Locate the cell with the specified text and output its (x, y) center coordinate. 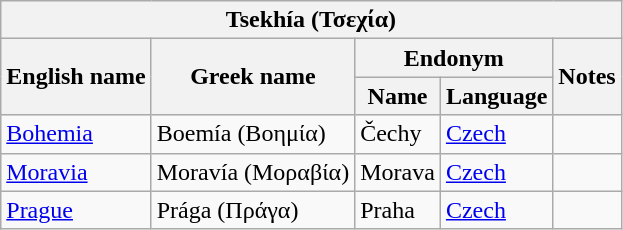
Language (496, 96)
Tsekhía (Τσεχία) (311, 20)
Praha (398, 210)
Greek name (252, 77)
Prága (Πράγα) (252, 210)
Prague (76, 210)
Morava (398, 172)
Moravía (Μοραβία) (252, 172)
English name (76, 77)
Endonym (454, 58)
Moravia (76, 172)
Name (398, 96)
Bohemia (76, 134)
Notes (587, 77)
Čechy (398, 134)
Boemía (Βοημία) (252, 134)
